Pinpoint the cell where the given text exists, returning its [X, Y] midpoint coordinate. 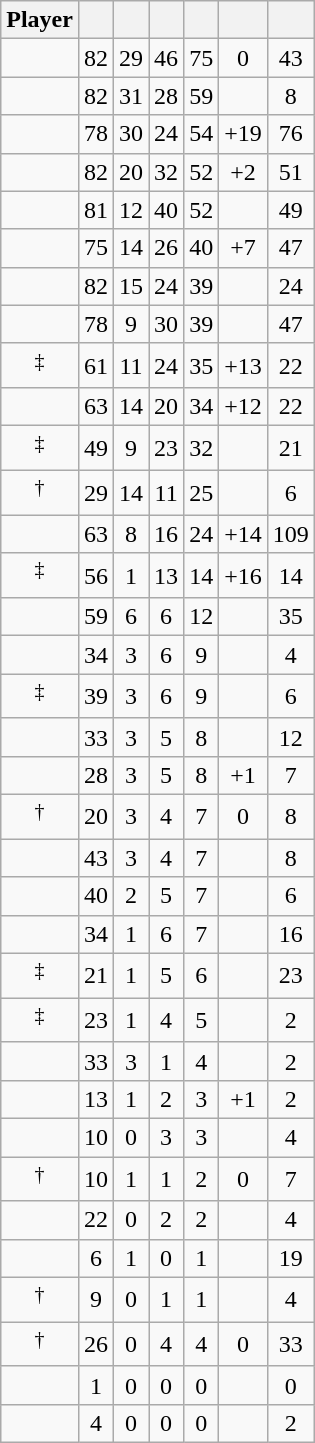
56 [96, 576]
+12 [244, 407]
+14 [244, 534]
76 [290, 134]
+7 [244, 248]
109 [290, 534]
61 [96, 366]
54 [202, 134]
15 [132, 286]
+16 [244, 576]
+19 [244, 134]
+13 [244, 366]
51 [290, 172]
31 [132, 96]
81 [96, 210]
19 [290, 1258]
46 [166, 58]
Player [40, 20]
+2 [244, 172]
25 [202, 492]
